Return the (X, Y) coordinate for the center point of the cell that contains the specified text.  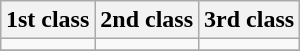
3rd class (250, 20)
2nd class (147, 20)
1st class (47, 20)
